From the cell containing the given text, extract its center point as (x, y) coordinate. 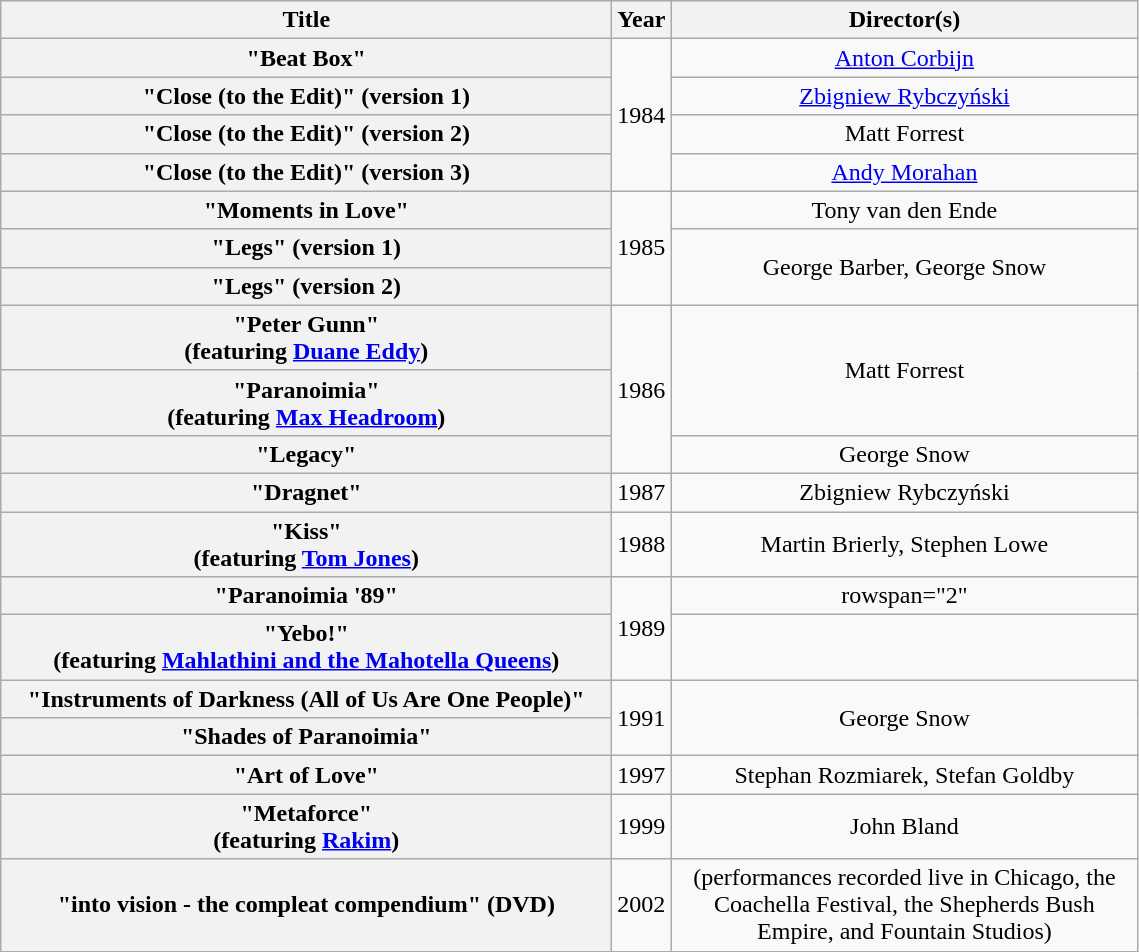
"Yebo!"(featuring Mahlathini and the Mahotella Queens) (306, 648)
Andy Morahan (904, 172)
2002 (642, 905)
1989 (642, 628)
"Metaforce"(featuring Rakim) (306, 826)
1985 (642, 248)
"Close (to the Edit)" (version 1) (306, 96)
1999 (642, 826)
John Bland (904, 826)
"Paranoimia"(featuring Max Headroom) (306, 402)
"Beat Box" (306, 58)
Director(s) (904, 20)
1984 (642, 115)
Anton Corbijn (904, 58)
"Dragnet" (306, 492)
"Kiss"(featuring Tom Jones) (306, 544)
Tony van den Ende (904, 210)
1997 (642, 775)
Title (306, 20)
"Paranoimia '89" (306, 596)
"Close (to the Edit)" (version 3) (306, 172)
(performances recorded live in Chicago, the Coachella Festival, the Shepherds Bush Empire, and Fountain Studios) (904, 905)
1987 (642, 492)
"Peter Gunn"(featuring Duane Eddy) (306, 338)
rowspan="2" (904, 596)
1991 (642, 718)
"Legacy" (306, 454)
Martin Brierly, Stephen Lowe (904, 544)
1986 (642, 389)
Year (642, 20)
"into vision - the compleat compendium" (DVD) (306, 905)
"Instruments of Darkness (All of Us Are One People)" (306, 699)
"Shades of Paranoimia" (306, 737)
"Moments in Love" (306, 210)
"Legs" (version 2) (306, 286)
Stephan Rozmiarek, Stefan Goldby (904, 775)
"Art of Love" (306, 775)
George Barber, George Snow (904, 267)
"Legs" (version 1) (306, 248)
"Close (to the Edit)" (version 2) (306, 134)
1988 (642, 544)
